Extract the (x, y) coordinate from the center of the cell holding the provided text.  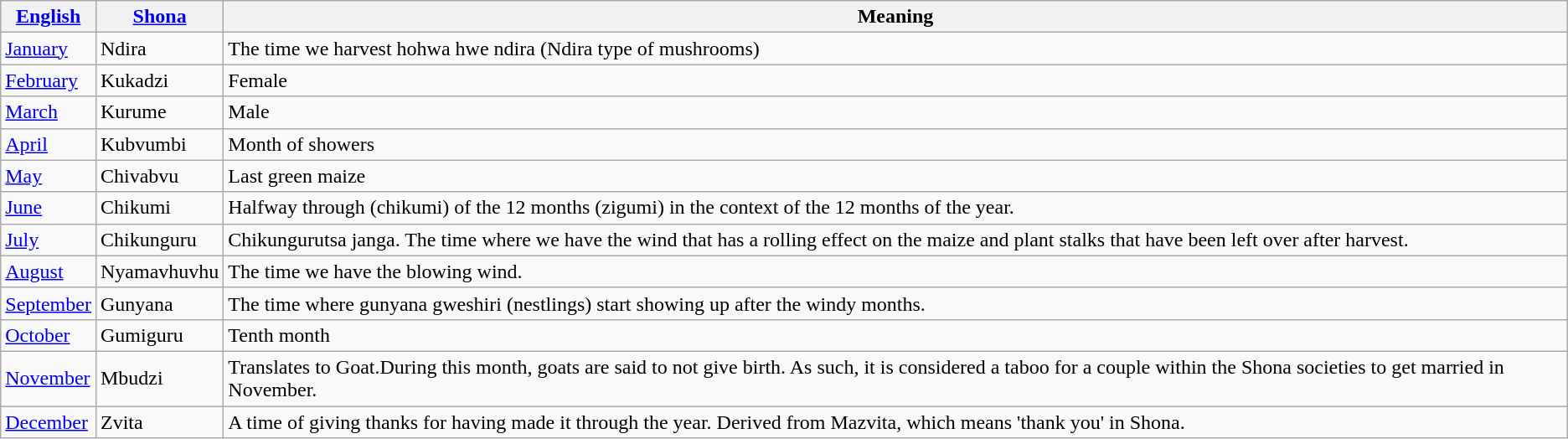
Meaning (895, 17)
Ndira (159, 49)
Shona (159, 17)
Gumiguru (159, 335)
Halfway through (chikumi) of the 12 months (zigumi) in the context of the 12 months of the year. (895, 208)
October (49, 335)
Chikumi (159, 208)
Chikunguru (159, 240)
November (49, 379)
A time of giving thanks for having made it through the year. Derived from Mazvita, which means 'thank you' in Shona. (895, 421)
English (49, 17)
The time we have the blowing wind. (895, 271)
Last green maize (895, 176)
August (49, 271)
June (49, 208)
Gunyana (159, 303)
Kurume (159, 112)
Mbudzi (159, 379)
Month of showers (895, 144)
Zvita (159, 421)
Tenth month (895, 335)
Chikungurutsa janga. The time where we have the wind that has a rolling effect on the maize and plant stalks that have been left over after harvest. (895, 240)
March (49, 112)
September (49, 303)
Male (895, 112)
July (49, 240)
April (49, 144)
Kukadzi (159, 80)
May (49, 176)
Kubvumbi (159, 144)
February (49, 80)
Nyamavhuvhu (159, 271)
The time where gunyana gweshiri (nestlings) start showing up after the windy months. (895, 303)
Chivabvu (159, 176)
The time we harvest hohwa hwe ndira (Ndira type of mushrooms) (895, 49)
January (49, 49)
December (49, 421)
Female (895, 80)
